Identify which cell holds the provided text, then report its (X, Y) central coordinate. 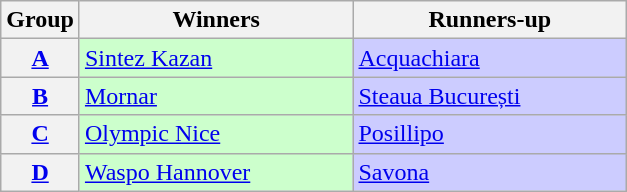
A (40, 58)
Waspo Hannover (216, 172)
Posillipo (490, 134)
Mornar (216, 96)
Runners-up (490, 20)
Group (40, 20)
Acquachiara (490, 58)
C (40, 134)
B (40, 96)
Olympic Nice (216, 134)
D (40, 172)
Savona (490, 172)
Steaua București (490, 96)
Winners (216, 20)
Sintez Kazan (216, 58)
